From the cell containing the given text, extract its center point as [X, Y] coordinate. 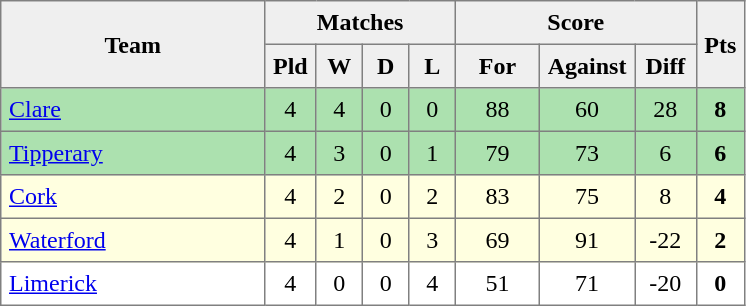
73 [586, 153]
Cork [133, 197]
Pld [290, 66]
Matches [360, 23]
Tipperary [133, 153]
W [339, 66]
83 [497, 197]
88 [497, 110]
-22 [666, 240]
Against [586, 66]
Diff [666, 66]
60 [586, 110]
69 [497, 240]
91 [586, 240]
28 [666, 110]
Waterford [133, 240]
Pts [720, 44]
75 [586, 197]
71 [586, 284]
51 [497, 284]
D [385, 66]
-20 [666, 284]
For [497, 66]
Clare [133, 110]
79 [497, 153]
Limerick [133, 284]
L [432, 66]
Team [133, 44]
Score [576, 23]
